Find where the given text appears and provide that cell's center as (X, Y) coordinate. 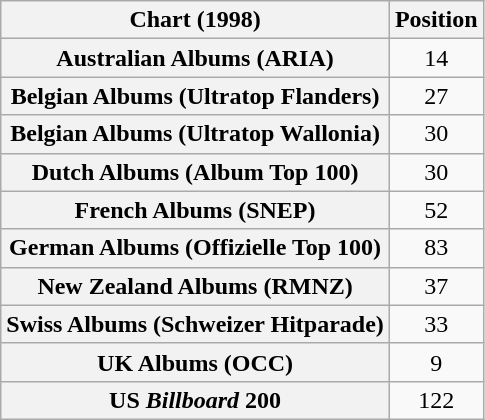
German Albums (Offizielle Top 100) (196, 248)
New Zealand Albums (RMNZ) (196, 286)
14 (436, 58)
US Billboard 200 (196, 400)
27 (436, 96)
Belgian Albums (Ultratop Wallonia) (196, 134)
Position (436, 20)
33 (436, 324)
52 (436, 210)
French Albums (SNEP) (196, 210)
Chart (1998) (196, 20)
122 (436, 400)
Swiss Albums (Schweizer Hitparade) (196, 324)
83 (436, 248)
Australian Albums (ARIA) (196, 58)
Dutch Albums (Album Top 100) (196, 172)
37 (436, 286)
UK Albums (OCC) (196, 362)
9 (436, 362)
Belgian Albums (Ultratop Flanders) (196, 96)
